Identify which cell holds the provided text, then report its [x, y] central coordinate. 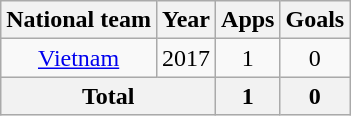
Vietnam [79, 58]
2017 [186, 58]
Year [186, 20]
Total [108, 96]
Apps [248, 20]
Goals [315, 20]
National team [79, 20]
